Locate the cell with the specified text and output its [X, Y] center coordinate. 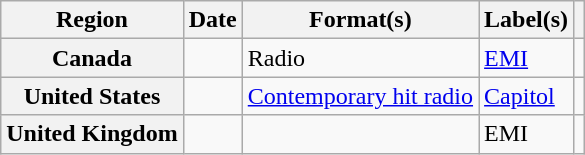
Format(s) [360, 20]
Region [92, 20]
United States [92, 96]
Radio [360, 58]
Date [212, 20]
Capitol [526, 96]
Canada [92, 58]
Label(s) [526, 20]
United Kingdom [92, 134]
Contemporary hit radio [360, 96]
